Pinpoint the cell where the given text exists, returning its (X, Y) midpoint coordinate. 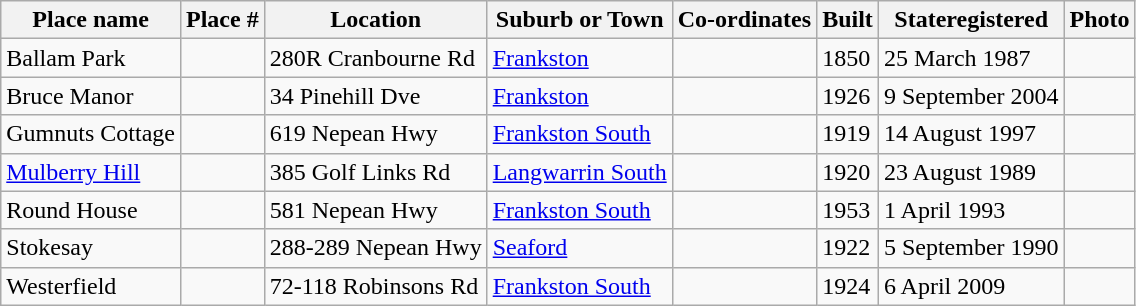
581 Nepean Hwy (376, 210)
1920 (848, 172)
5 September 1990 (971, 248)
Round House (91, 210)
1953 (848, 210)
6 April 2009 (971, 286)
Stokesay (91, 248)
Stateregistered (971, 20)
9 September 2004 (971, 96)
Photo (1100, 20)
Suburb or Town (580, 20)
72-118 Robinsons Rd (376, 286)
619 Nepean Hwy (376, 134)
288-289 Nepean Hwy (376, 248)
1 April 1993 (971, 210)
385 Golf Links Rd (376, 172)
1926 (848, 96)
Place # (222, 20)
280R Cranbourne Rd (376, 58)
1924 (848, 286)
Built (848, 20)
1850 (848, 58)
Mulberry Hill (91, 172)
Bruce Manor (91, 96)
Seaford (580, 248)
Ballam Park (91, 58)
25 March 1987 (971, 58)
23 August 1989 (971, 172)
Westerfield (91, 286)
14 August 1997 (971, 134)
34 Pinehill Dve (376, 96)
Langwarrin South (580, 172)
1919 (848, 134)
Co-ordinates (744, 20)
1922 (848, 248)
Location (376, 20)
Place name (91, 20)
Gumnuts Cottage (91, 134)
